For the text-containing cell, return its midpoint in [X, Y] coordinate format. 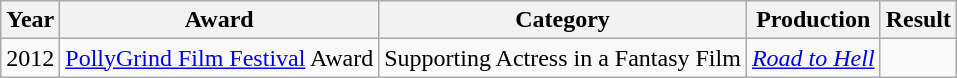
Year [30, 20]
Category [563, 20]
Supporting Actress in a Fantasy Film [563, 58]
2012 [30, 58]
Production [813, 20]
Road to Hell [813, 58]
PollyGrind Film Festival Award [220, 58]
Result [918, 20]
Award [220, 20]
